Scan for the cell matching the given text and deliver its [x, y] coordinate at center. 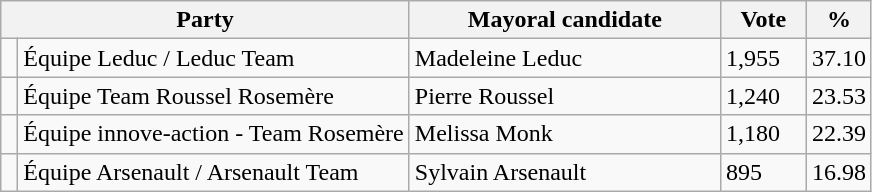
% [838, 20]
1,240 [763, 96]
Équipe Team Roussel Rosemère [214, 96]
1,180 [763, 134]
Vote [763, 20]
Party [206, 20]
Mayoral candidate [564, 20]
22.39 [838, 134]
Équipe Leduc / Leduc Team [214, 58]
37.10 [838, 58]
1,955 [763, 58]
Équipe innove-action - Team Rosemère [214, 134]
Melissa Monk [564, 134]
16.98 [838, 172]
23.53 [838, 96]
Sylvain Arsenault [564, 172]
Madeleine Leduc [564, 58]
Pierre Roussel [564, 96]
895 [763, 172]
Équipe Arsenault / Arsenault Team [214, 172]
